Find where the given text appears and provide that cell's center as (x, y) coordinate. 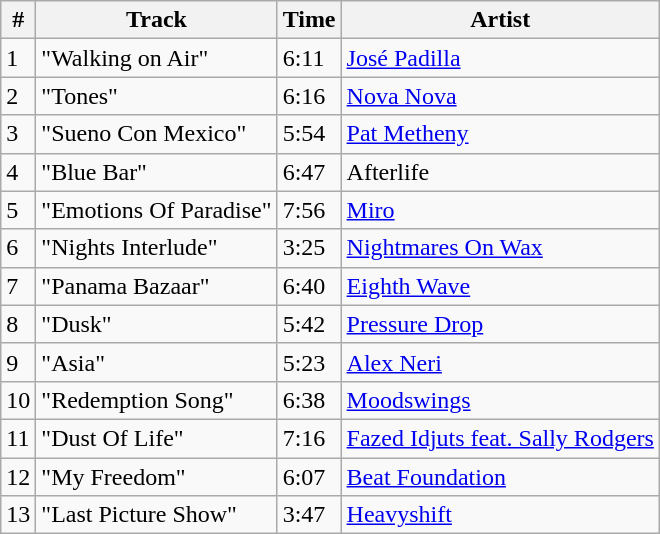
8 (18, 324)
Pat Metheny (500, 134)
10 (18, 400)
Miro (500, 210)
"My Freedom" (156, 477)
"Emotions Of Paradise" (156, 210)
4 (18, 172)
"Nights Interlude" (156, 248)
3:47 (309, 515)
"Asia" (156, 362)
Heavyshift (500, 515)
13 (18, 515)
11 (18, 438)
"Dust Of Life" (156, 438)
Moodswings (500, 400)
# (18, 20)
6:40 (309, 286)
3 (18, 134)
12 (18, 477)
Pressure Drop (500, 324)
"Blue Bar" (156, 172)
5:54 (309, 134)
7:56 (309, 210)
Beat Foundation (500, 477)
José Padilla (500, 58)
6 (18, 248)
1 (18, 58)
2 (18, 96)
Nova Nova (500, 96)
Afterlife (500, 172)
"Dusk" (156, 324)
7 (18, 286)
5:42 (309, 324)
5 (18, 210)
Alex Neri (500, 362)
"Last Picture Show" (156, 515)
6:07 (309, 477)
Eighth Wave (500, 286)
Time (309, 20)
"Sueno Con Mexico" (156, 134)
Fazed Idjuts feat. Sally Rodgers (500, 438)
6:38 (309, 400)
Artist (500, 20)
3:25 (309, 248)
5:23 (309, 362)
9 (18, 362)
6:16 (309, 96)
"Redemption Song" (156, 400)
"Panama Bazaar" (156, 286)
6:11 (309, 58)
"Walking on Air" (156, 58)
7:16 (309, 438)
"Tones" (156, 96)
Nightmares On Wax (500, 248)
Track (156, 20)
6:47 (309, 172)
